Determine the (x, y) coordinate at the center of the cell enclosing the given text.  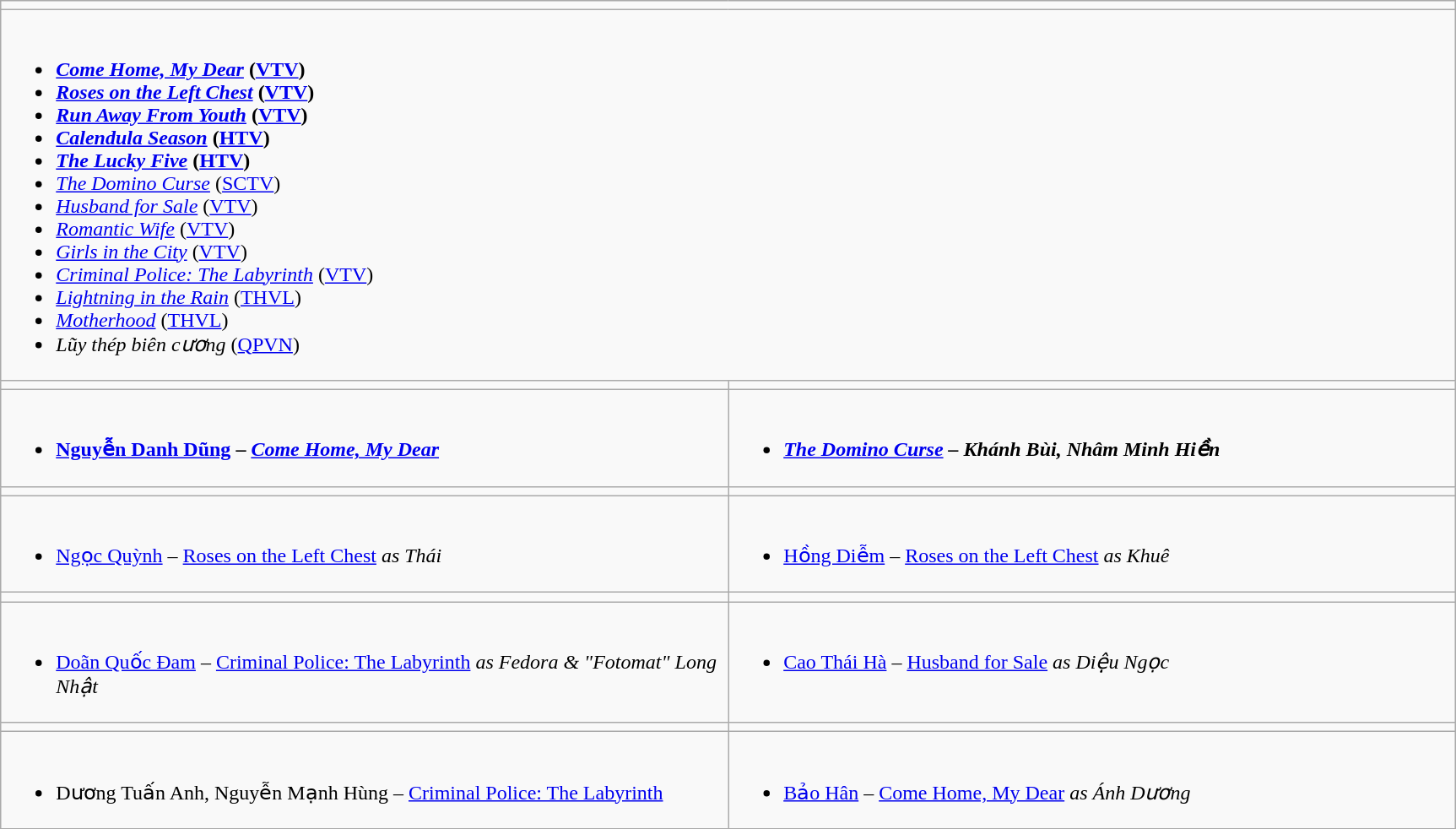
Cao Thái Hà – Husband for Sale as Diệu Ngọc (1092, 662)
Doãn Quốc Đam – Criminal Police: The Labyrinth as Fedora & "Fotomat" Long Nhật (365, 662)
The Domino Curse – Khánh Bùi, Nhâm Minh Hiền (1092, 437)
Hồng Diễm – Roses on the Left Chest as Khuê (1092, 544)
Nguyễn Danh Dũng – Come Home, My Dear (365, 437)
Ngọc Quỳnh – Roses on the Left Chest as Thái (365, 544)
Bảo Hân – Come Home, My Dear as Ánh Dương (1092, 780)
Dương Tuấn Anh, Nguyễn Mạnh Hùng – Criminal Police: The Labyrinth (365, 780)
